Locate the cell with the specified text and output its [x, y] center coordinate. 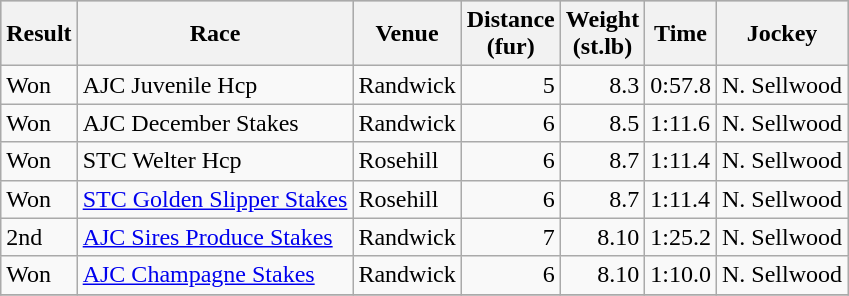
Jockey [782, 34]
1:25.2 [681, 237]
7 [510, 237]
AJC Sires Produce Stakes [215, 237]
5 [510, 85]
1:10.0 [681, 275]
Weight(st.lb) [602, 34]
STC Welter Hcp [215, 161]
AJC Champagne Stakes [215, 275]
Race [215, 34]
AJC December Stakes [215, 123]
1:11.6 [681, 123]
Time [681, 34]
Venue [407, 34]
STC Golden Slipper Stakes [215, 199]
Result [39, 34]
8.3 [602, 85]
8.5 [602, 123]
2nd [39, 237]
AJC Juvenile Hcp [215, 85]
0:57.8 [681, 85]
Distance(fur) [510, 34]
